Find where the given text appears and provide that cell's center as (X, Y) coordinate. 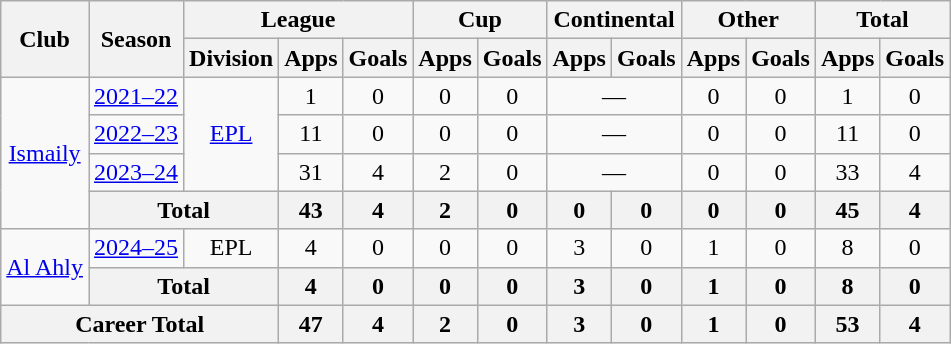
2022–23 (136, 134)
Division (232, 58)
33 (847, 172)
Other (748, 20)
2021–22 (136, 96)
31 (311, 172)
Club (45, 39)
2024–25 (136, 248)
Ismaily (45, 153)
Career Total (140, 324)
43 (311, 210)
Cup (480, 20)
Season (136, 39)
League (298, 20)
Continental (614, 20)
53 (847, 324)
Al Ahly (45, 267)
45 (847, 210)
47 (311, 324)
2023–24 (136, 172)
